Return (X, Y) of the center of cell containing provided text 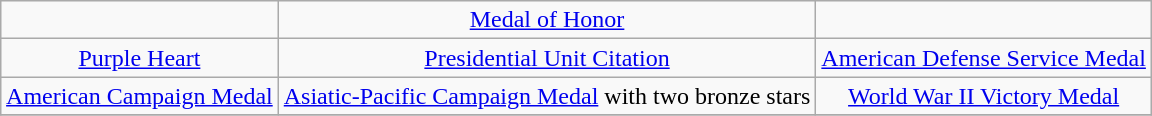
Presidential Unit Citation (547, 58)
Asiatic-Pacific Campaign Medal with two bronze stars (547, 96)
American Defense Service Medal (984, 58)
Medal of Honor (547, 20)
American Campaign Medal (140, 96)
World War II Victory Medal (984, 96)
Purple Heart (140, 58)
